Capture the cell that displays the provided text and extract its (x, y) central coordinate. 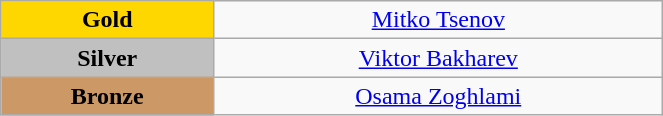
Viktor Bakharev (438, 58)
Osama Zoghlami (438, 96)
Bronze (108, 96)
Gold (108, 20)
Silver (108, 58)
Mitko Tsenov (438, 20)
